Return the (X, Y) coordinate for the center point of the cell that contains the specified text.  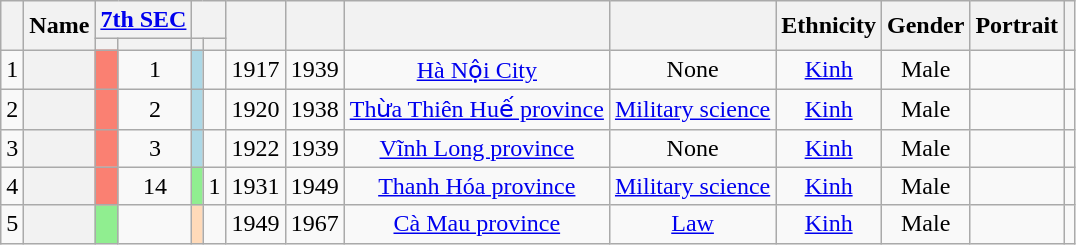
4 (12, 186)
5 (12, 224)
14 (155, 186)
1938 (314, 109)
1931 (256, 186)
1920 (256, 109)
1967 (314, 224)
Name (60, 26)
Cà Mau province (476, 224)
7th SEC (144, 20)
Gender (926, 26)
Thừa Thiên Huế province (476, 109)
Vĩnh Long province (476, 148)
Portrait (1017, 26)
1917 (256, 70)
1922 (256, 148)
Thanh Hóa province (476, 186)
Hà Nội City (476, 70)
Law (692, 224)
Ethnicity (829, 26)
